From the cell containing the given text, extract its center point as [X, Y] coordinate. 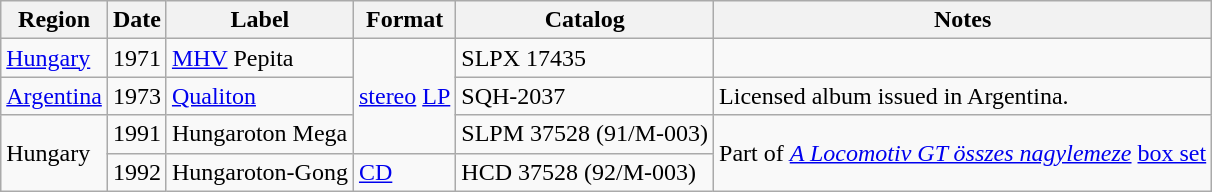
Notes [963, 20]
Region [54, 20]
stereo LP [404, 96]
1971 [136, 58]
Qualiton [260, 96]
1992 [136, 172]
Date [136, 20]
SLPM 37528 (91/M-003) [585, 134]
Hungaroton-Gong [260, 172]
MHV Pepita [260, 58]
CD [404, 172]
Argentina [54, 96]
Catalog [585, 20]
Licensed album issued in Argentina. [963, 96]
Format [404, 20]
1973 [136, 96]
SLPX 17435 [585, 58]
Label [260, 20]
HCD 37528 (92/M-003) [585, 172]
SQH-2037 [585, 96]
Hungaroton Mega [260, 134]
Part of A Locomotiv GT összes nagylemeze box set [963, 153]
1991 [136, 134]
